For the text-containing cell, return its midpoint in [x, y] coordinate format. 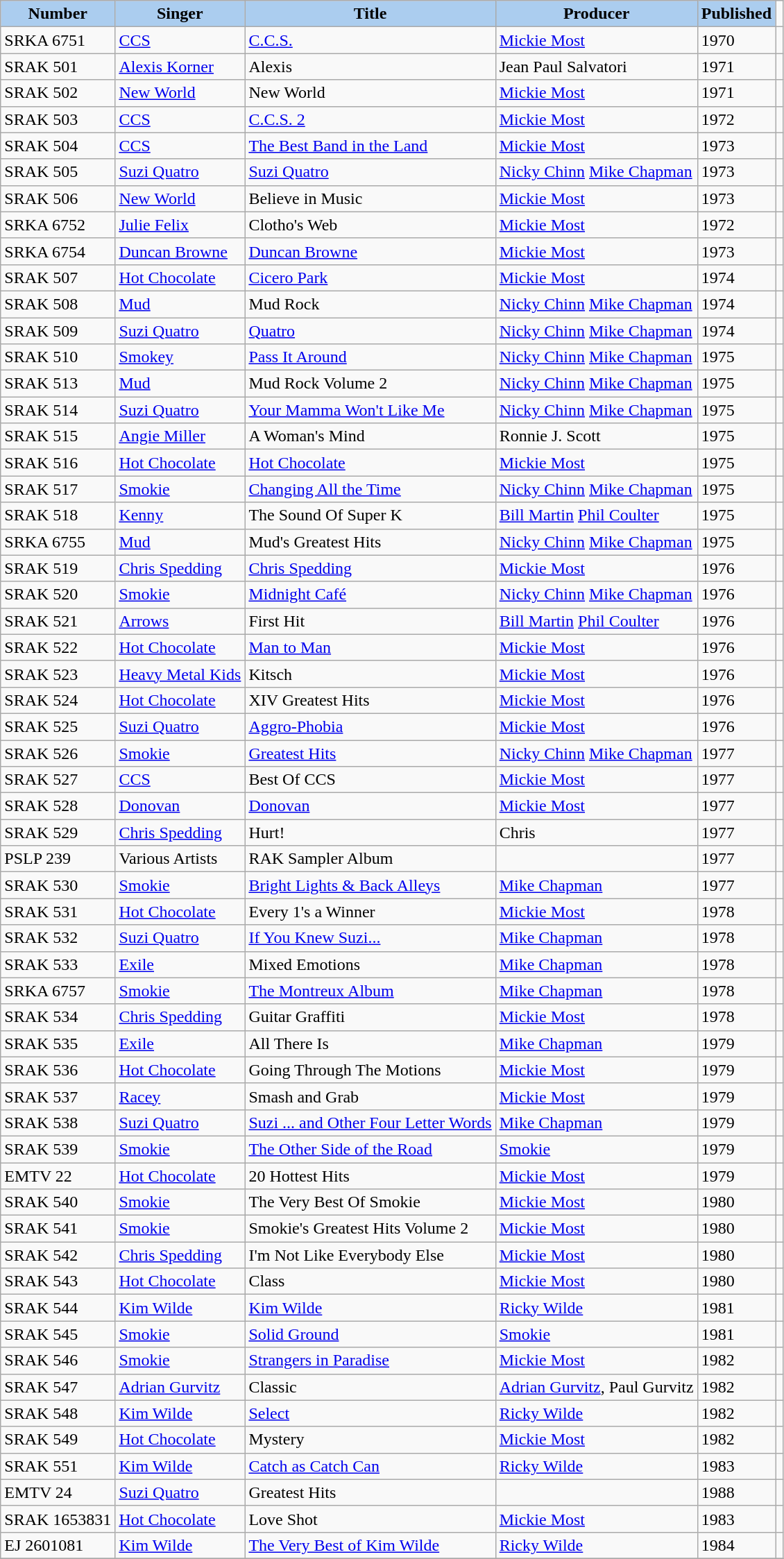
The Sound Of Super K [370, 516]
Every 1's a Winner [370, 912]
A Woman's Mind [370, 436]
SRAK 530 [58, 885]
Mud's Greatest Hits [370, 542]
SRAK 505 [58, 172]
Hurt! [370, 833]
Mystery [370, 1440]
SRAK 535 [58, 1043]
SRAK 541 [58, 1229]
Believe in Music [370, 198]
RAK Sampler Album [370, 859]
SRAK 502 [58, 93]
SRAK 544 [58, 1308]
SRKA 6755 [58, 542]
Clotho's Web [370, 225]
All There Is [370, 1043]
SRAK 510 [58, 357]
Julie Felix [180, 225]
Classic [370, 1387]
Adrian Gurvitz, Paul Gurvitz [597, 1387]
SRKA 6757 [58, 991]
1984 [736, 1545]
Kitsch [370, 674]
SRAK 521 [58, 621]
C.C.S. [370, 40]
Heavy Metal Kids [180, 674]
Singer [180, 14]
1988 [736, 1492]
Angie Miller [180, 436]
SRKA 6752 [58, 225]
1970 [736, 40]
Midnight Café [370, 595]
SRAK 531 [58, 912]
Changing All the Time [370, 489]
SRAK 549 [58, 1440]
Mud Rock Volume 2 [370, 384]
SRAK 508 [58, 304]
Quatro [370, 331]
Mixed Emotions [370, 964]
SRAK 514 [58, 410]
Smokie's Greatest Hits Volume 2 [370, 1229]
SRAK 501 [58, 67]
Published [736, 14]
SRAK 516 [58, 463]
SRAK 543 [58, 1281]
SRAK 509 [58, 331]
SRAK 1653831 [58, 1519]
SRAK 519 [58, 568]
Guitar Graffiti [370, 1017]
Smokey [180, 357]
SRAK 504 [58, 146]
SRAK 503 [58, 119]
SRAK 537 [58, 1096]
Alexis [370, 67]
SRAK 520 [58, 595]
SRAK 547 [58, 1387]
Alexis Korner [180, 67]
Adrian Gurvitz [180, 1387]
If You Knew Suzi... [370, 938]
Select [370, 1413]
Your Mamma Won't Like Me [370, 410]
Aggro-Phobia [370, 726]
SRAK 513 [58, 384]
Various Artists [180, 859]
SRAK 533 [58, 964]
SRAK 532 [58, 938]
Ronnie J. Scott [597, 436]
Jean Paul Salvatori [597, 67]
SRAK 526 [58, 753]
EMTV 22 [58, 1176]
Catch as Catch Can [370, 1466]
SRAK 528 [58, 806]
SRAK 507 [58, 278]
SRAK 529 [58, 833]
SRAK 539 [58, 1149]
Going Through The Motions [370, 1070]
SRAK 546 [58, 1361]
SRAK 542 [58, 1255]
EJ 2601081 [58, 1545]
Love Shot [370, 1519]
SRKA 6754 [58, 251]
PSLP 239 [58, 859]
Smash and Grab [370, 1096]
SRAK 518 [58, 516]
SRAK 523 [58, 674]
SRAK 515 [58, 436]
The Other Side of the Road [370, 1149]
SRAK 506 [58, 198]
EMTV 24 [58, 1492]
Best Of CCS [370, 780]
C.C.S. 2 [370, 119]
SRAK 548 [58, 1413]
Producer [597, 14]
Suzi ... and Other Four Letter Words [370, 1123]
SRAK 527 [58, 780]
SRAK 545 [58, 1334]
SRAK 538 [58, 1123]
SRAK 534 [58, 1017]
Cicero Park [370, 278]
SRAK 551 [58, 1466]
Bright Lights & Back Alleys [370, 885]
SRAK 517 [58, 489]
SRAK 525 [58, 726]
Chris [597, 833]
SRKA 6751 [58, 40]
The Very Best Of Smokie [370, 1202]
The Montreux Album [370, 991]
Man to Man [370, 647]
The Best Band in the Land [370, 146]
Strangers in Paradise [370, 1361]
Class [370, 1281]
XIV Greatest Hits [370, 700]
20 Hottest Hits [370, 1176]
Title [370, 14]
I'm Not Like Everybody Else [370, 1255]
Number [58, 14]
SRAK 540 [58, 1202]
First Hit [370, 621]
SRAK 524 [58, 700]
Pass It Around [370, 357]
Kenny [180, 516]
Solid Ground [370, 1334]
SRAK 536 [58, 1070]
Mud Rock [370, 304]
Arrows [180, 621]
SRAK 522 [58, 647]
Racey [180, 1096]
The Very Best of Kim Wilde [370, 1545]
